Capture the cell that displays the provided text and extract its (X, Y) central coordinate. 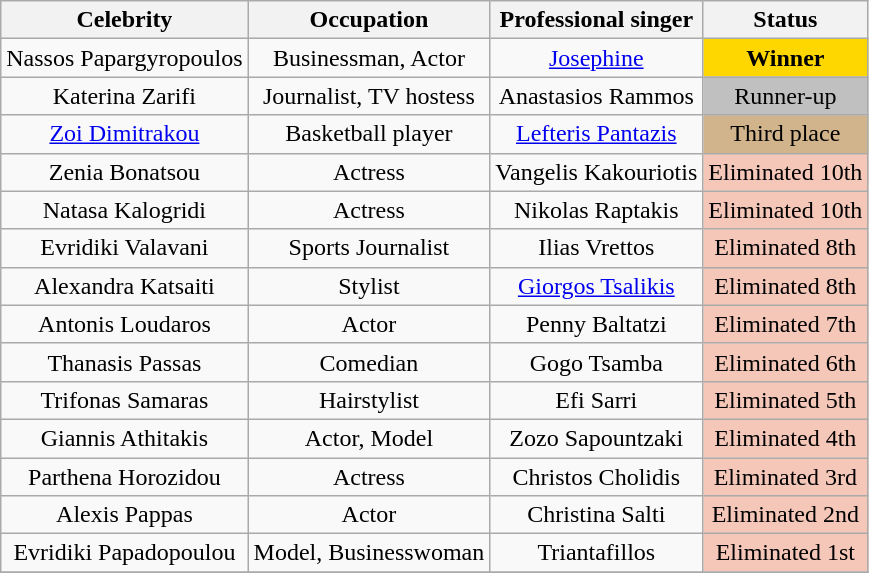
Evridiki Valavani (124, 248)
Comedian (369, 362)
Third place (786, 134)
Trifonas Samaras (124, 400)
Occupation (369, 20)
Giorgos Tsalikis (596, 286)
Lefteris Pantazis (596, 134)
Eliminated 1st (786, 553)
Eliminated 2nd (786, 515)
Sports Journalist (369, 248)
Basketball player (369, 134)
Nikolas Raptakis (596, 210)
Ilias Vrettos (596, 248)
Alexis Pappas (124, 515)
Josephine (596, 58)
Businessman, Actor (369, 58)
Zoi Dimitrakou (124, 134)
Christos Cholidis (596, 477)
Anastasios Rammos (596, 96)
Hairstylist (369, 400)
Alexandra Katsaiti (124, 286)
Zozo Sapountzaki (596, 438)
Giannis Athitakis (124, 438)
Eliminated 4th (786, 438)
Stylist (369, 286)
Vangelis Kakouriotis (596, 172)
Nassos Papargyropoulos (124, 58)
Gogo Tsamba (596, 362)
Evridiki Papadopoulou (124, 553)
Professional singer (596, 20)
Penny Baltatzi (596, 324)
Status (786, 20)
Triantafillos (596, 553)
Eliminated 6th (786, 362)
Eliminated 5th (786, 400)
Antonis Loudaros (124, 324)
Zenia Bonatsou (124, 172)
Runner-up (786, 96)
Eliminated 7th (786, 324)
Parthena Horozidou (124, 477)
Efi Sarri (596, 400)
Journalist, TV hostess (369, 96)
Thanasis Passas (124, 362)
Model, Businesswoman (369, 553)
Christina Salti (596, 515)
Winner (786, 58)
Celebrity (124, 20)
Eliminated 3rd (786, 477)
Actor, Model (369, 438)
Natasa Kalogridi (124, 210)
Katerina Zarifi (124, 96)
